Return the (X, Y) coordinate for the center point of the cell that contains the specified text.  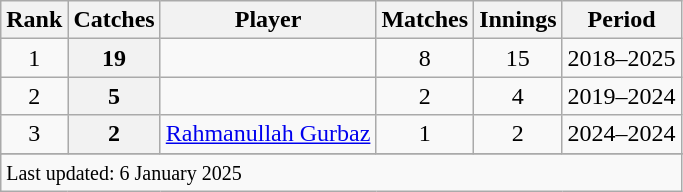
Matches (425, 20)
Player (268, 20)
2018–2025 (622, 58)
5 (114, 96)
Rahmanullah Gurbaz (268, 134)
4 (518, 96)
Catches (114, 20)
15 (518, 58)
Last updated: 6 January 2025 (341, 172)
2024–2024 (622, 134)
3 (34, 134)
Innings (518, 20)
2019–2024 (622, 96)
8 (425, 58)
19 (114, 58)
Period (622, 20)
Rank (34, 20)
